Output the [x, y] coordinate of the center of the cell containing the given text.  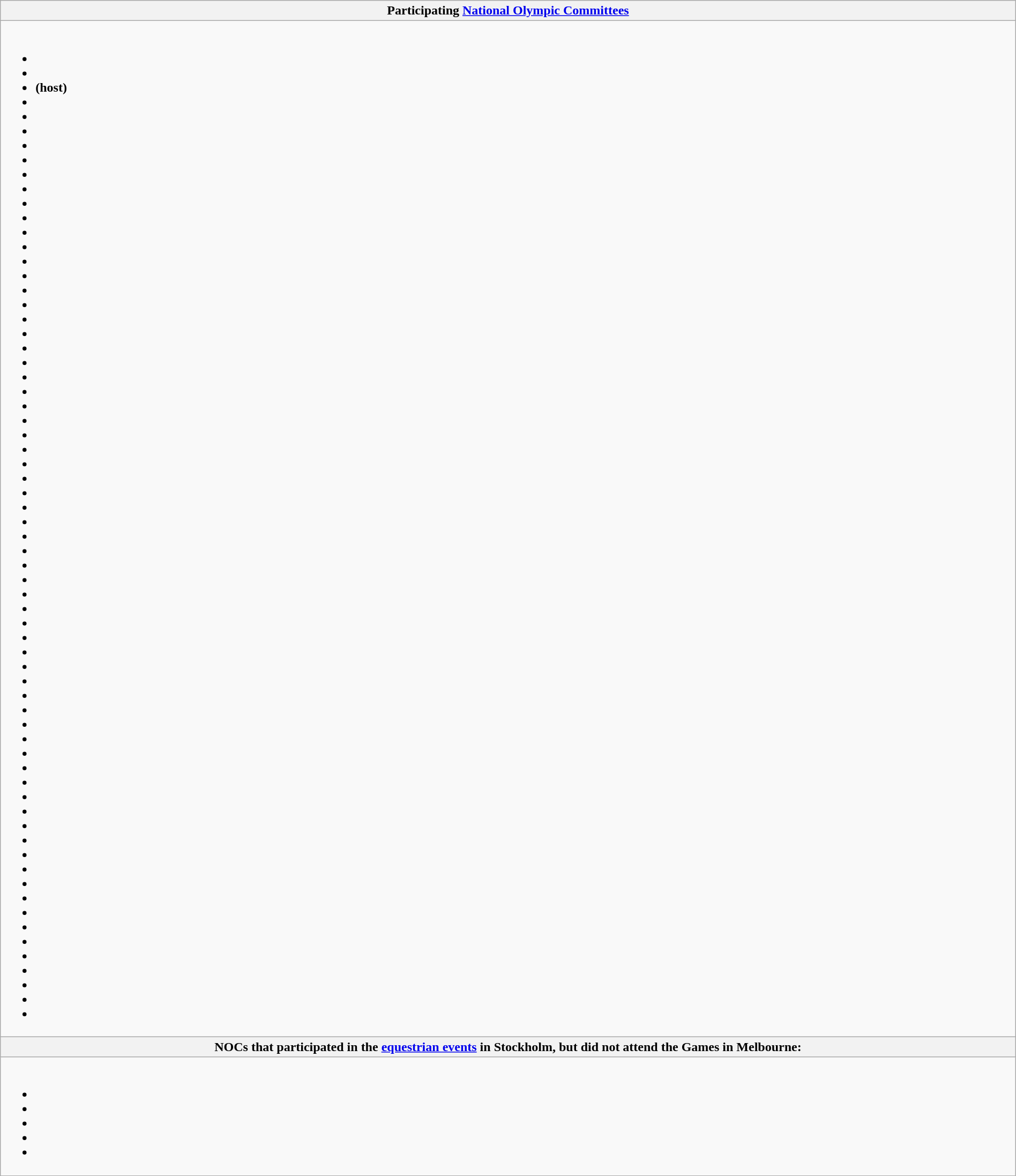
Participating National Olympic Committees [508, 11]
(host) [508, 529]
NOCs that participated in the equestrian events in Stockholm, but did not attend the Games in Melbourne: [508, 1047]
